Find where the given text appears and provide that cell's center as (x, y) coordinate. 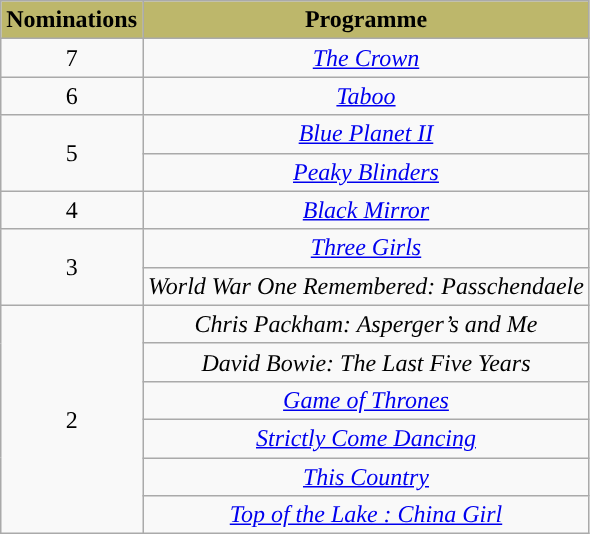
Programme (366, 20)
7 (72, 58)
Taboo (366, 96)
4 (72, 210)
Nominations (72, 20)
Strictly Come Dancing (366, 438)
2 (72, 419)
World War One Remembered: Passchendaele (366, 286)
The Crown (366, 58)
David Bowie: The Last Five Years (366, 362)
3 (72, 267)
Game of Thrones (366, 400)
Three Girls (366, 248)
Chris Packham: Asperger’s and Me (366, 324)
6 (72, 96)
5 (72, 153)
This Country (366, 477)
Black Mirror (366, 210)
Blue Planet II (366, 134)
Peaky Blinders (366, 172)
Top of the Lake : China Girl (366, 515)
